Output the [x, y] coordinate of the center of the cell containing the given text.  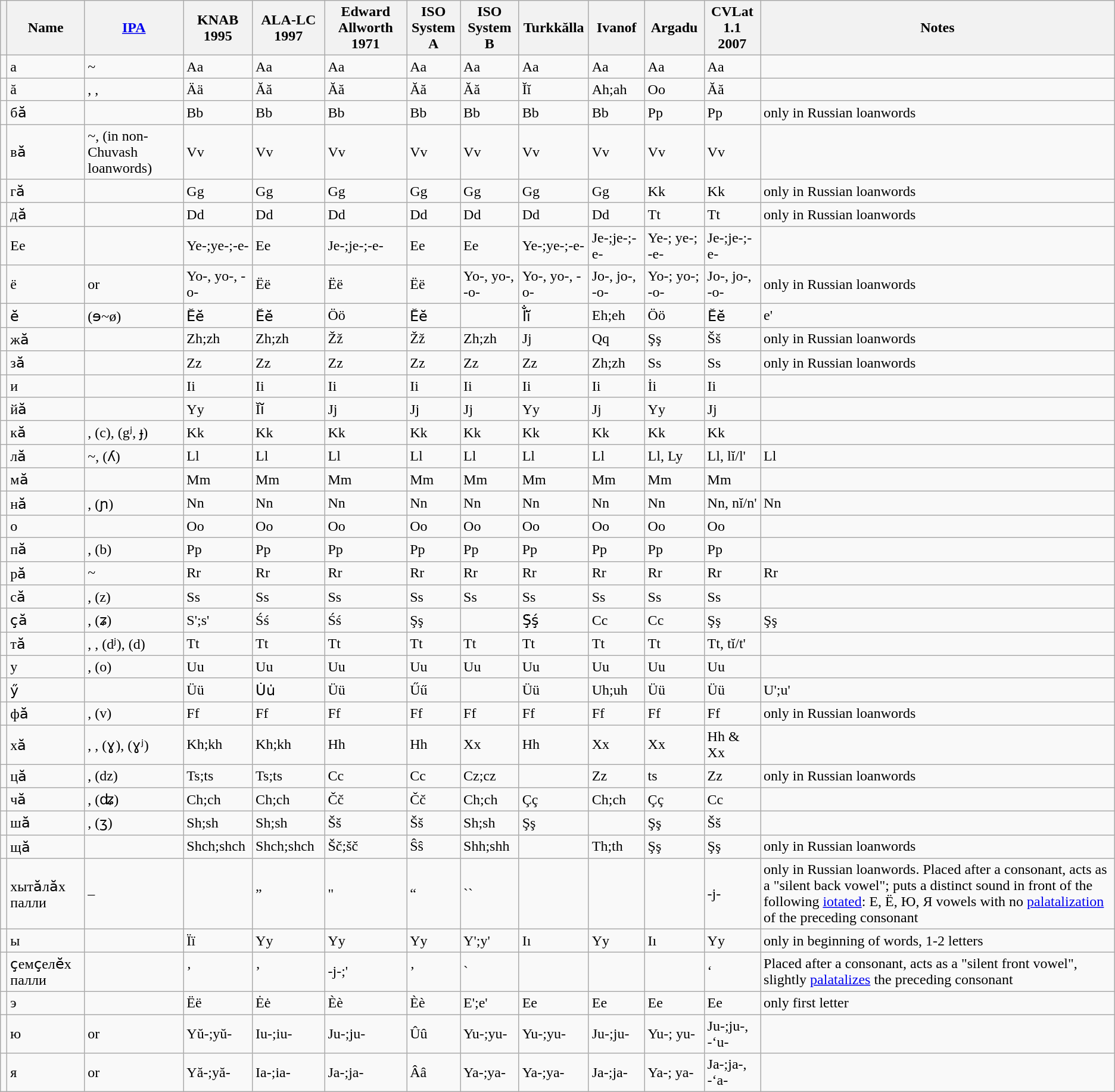
Ûû [434, 1033]
“ [434, 894]
KNAB 1995 [218, 28]
-j- [733, 894]
Ah;ah [616, 89]
Ĭı̆ [288, 409]
, , [134, 89]
ă [46, 89]
, (c), (gʲ, ɟ) [134, 433]
Ŝŝ [434, 847]
a [46, 67]
ы [46, 941]
шӑ [46, 823]
IPA [134, 28]
(ɘ~ø) [134, 316]
лӑ [46, 456]
ISOSystem B [490, 28]
чӑ [46, 799]
Ll, Ly [674, 456]
~, (in non-Chuvash loanwords) [134, 151]
я [46, 1072]
, (z) [134, 597]
‘ [733, 972]
Hh & Xx [733, 745]
жӑ [46, 339]
э [46, 1003]
хытӑлӑх палли [46, 894]
, (b) [134, 549]
Űű [434, 690]
нӑ [46, 503]
, (ʑ) [134, 620]
Yŭ-;yŭ- [218, 1033]
Shh;shh [490, 847]
ё [46, 285]
CVLat 1.12007 [733, 28]
ӗ [46, 316]
Name [46, 28]
ts [674, 776]
мӑ [46, 480]
бӑ [46, 113]
фӑ [46, 714]
цӑ [46, 776]
Ėė [288, 1003]
Tt, tĭ/t' [733, 644]
Th;th [616, 847]
~, (ʎ) [134, 456]
Ll, lĭ/l' [733, 456]
щӑ [46, 847]
I̐ĭ̇ [554, 316]
рӑ [46, 573]
Eh;eh [616, 316]
İi [674, 385]
Uh;uh [616, 690]
Notes [938, 28]
вӑ [46, 151]
U̇u̇ [288, 690]
кӑ [46, 433]
Iu-;iu- [288, 1033]
Turkkălla [554, 28]
Ïï [218, 941]
о [46, 526]
дӑ [46, 214]
S';s' [218, 620]
Ju-;ju-, -‘u- [733, 1033]
E';e' [490, 1003]
` [490, 972]
Ye-; ye-; -e- [674, 245]
ALA-LC 1997 [288, 28]
Argadu [674, 28]
Nn, nĭ/n' [733, 503]
, , (ɣ), (ɣʲ) [134, 745]
ISOSystem A [434, 28]
, (ʒ) [134, 823]
, (v) [134, 714]
Qq [616, 339]
Ş́ş́ [554, 620]
Yu-; yu- [674, 1033]
e' [938, 316]
хӑ [46, 745]
гӑ [46, 191]
, (ɲ) [134, 503]
– [134, 894]
, (ʥ) [134, 799]
Ââ [434, 1072]
пӑ [46, 549]
йӑ [46, 409]
Šč;šč [366, 847]
ю [46, 1033]
тӑ [46, 644]
Y';y' [490, 941]
ҫемҫелӗх палли [46, 972]
, (o) [134, 667]
Ya-; ya- [674, 1072]
" [366, 894]
Ja-;ja-, -‘a- [733, 1072]
Ää [218, 89]
Ĭĭ [554, 89]
Ia-;ia- [288, 1072]
only first letter [938, 1003]
-j-;' [366, 972]
Yo-; yo-; -o- [674, 285]
Ivanof [616, 28]
” [288, 894]
сӑ [46, 597]
, , (dʲ), (d) [134, 644]
у [46, 667]
U';u' [938, 690]
Yă-;yă- [218, 1072]
ӳ [46, 690]
`` [490, 894]
Cz;cz [490, 776]
, (dz) [134, 776]
ҫӑ [46, 620]
Placed after a consonant, acts as a "silent front vowel", slightly palatalizes the preceding consonant [938, 972]
only in beginning of words, 1-2 letters [938, 941]
зӑ [46, 363]
и [46, 385]
Edward Allworth 1971 [366, 28]
